Extract the [X, Y] coordinate from the center of the cell holding the provided text.  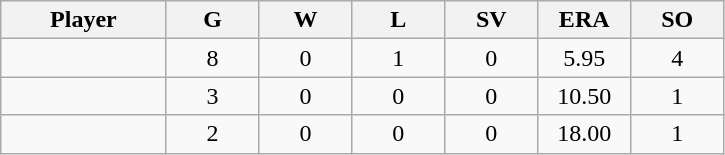
L [398, 20]
10.50 [584, 96]
W [306, 20]
3 [212, 96]
2 [212, 134]
Player [84, 20]
5.95 [584, 58]
G [212, 20]
18.00 [584, 134]
8 [212, 58]
SO [678, 20]
4 [678, 58]
ERA [584, 20]
SV [492, 20]
